From the cell containing the given text, extract its center point as (X, Y) coordinate. 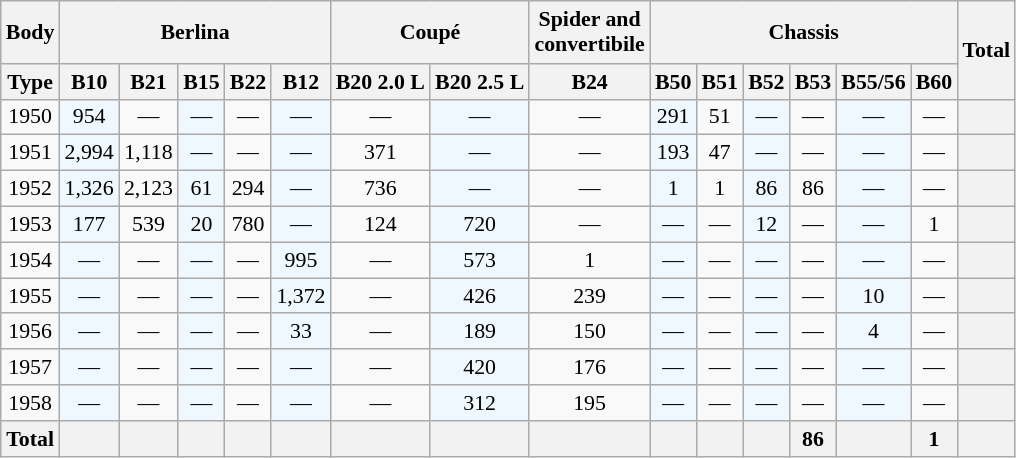
Berlina (194, 32)
47 (720, 152)
B24 (590, 81)
B20 2.0 L (380, 81)
1,118 (148, 152)
51 (720, 117)
1956 (30, 331)
B10 (88, 81)
720 (480, 224)
B53 (814, 81)
20 (202, 224)
1951 (30, 152)
995 (300, 260)
Body (30, 32)
1957 (30, 367)
1,372 (300, 295)
Type (30, 81)
239 (590, 295)
420 (480, 367)
2,994 (88, 152)
1950 (30, 117)
177 (88, 224)
33 (300, 331)
189 (480, 331)
193 (674, 152)
780 (248, 224)
B55/56 (873, 81)
B12 (300, 81)
371 (380, 152)
1,326 (88, 188)
B20 2.5 L (480, 81)
2,123 (148, 188)
B52 (766, 81)
1958 (30, 402)
Spider andconvertibile (590, 32)
539 (148, 224)
B51 (720, 81)
B21 (148, 81)
B60 (934, 81)
312 (480, 402)
10 (873, 295)
573 (480, 260)
1955 (30, 295)
426 (480, 295)
B15 (202, 81)
B22 (248, 81)
B50 (674, 81)
1953 (30, 224)
291 (674, 117)
176 (590, 367)
12 (766, 224)
Coupé (430, 32)
1954 (30, 260)
736 (380, 188)
195 (590, 402)
124 (380, 224)
150 (590, 331)
1952 (30, 188)
294 (248, 188)
4 (873, 331)
61 (202, 188)
Chassis (804, 32)
954 (88, 117)
